For the text-containing cell, return its midpoint in (X, Y) coordinate format. 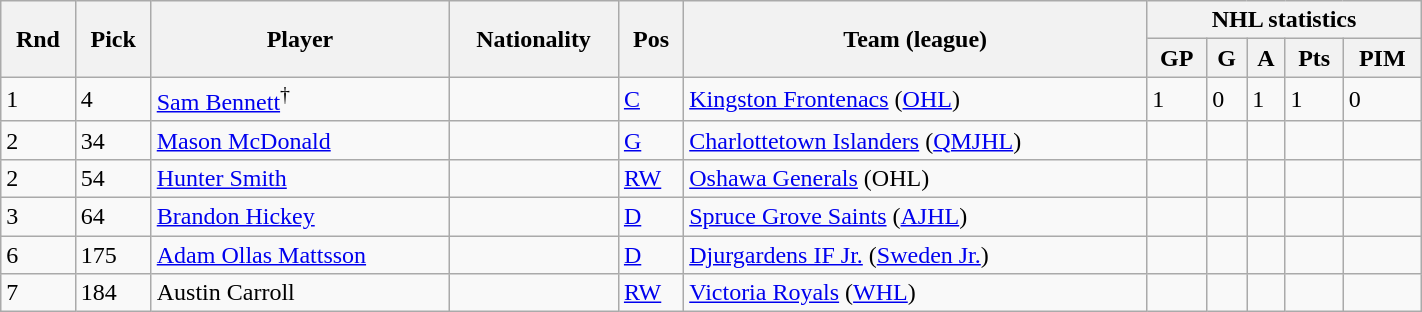
3 (38, 217)
Pts (1314, 58)
Pos (650, 39)
Player (300, 39)
7 (38, 293)
Kingston Frontenacs (OHL) (916, 100)
34 (113, 140)
Nationality (534, 39)
Charlottetown Islanders (QMJHL) (916, 140)
175 (113, 255)
Pick (113, 39)
6 (38, 255)
Austin Carroll (300, 293)
Rnd (38, 39)
54 (113, 178)
PIM (1382, 58)
Sam Bennett† (300, 100)
Hunter Smith (300, 178)
Djurgardens IF Jr. (Sweden Jr.) (916, 255)
Oshawa Generals (OHL) (916, 178)
64 (113, 217)
Mason McDonald (300, 140)
184 (113, 293)
Adam Ollas Mattsson (300, 255)
GP (1177, 58)
Victoria Royals (WHL) (916, 293)
C (650, 100)
Team (league) (916, 39)
Brandon Hickey (300, 217)
Spruce Grove Saints (AJHL) (916, 217)
4 (113, 100)
NHL statistics (1284, 20)
A (1266, 58)
